Identify which cell holds the provided text, then report its (X, Y) central coordinate. 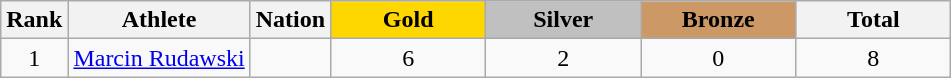
Marcin Rudawski (159, 58)
Nation (290, 20)
Total (874, 20)
0 (718, 58)
1 (34, 58)
6 (408, 58)
Silver (564, 20)
Athlete (159, 20)
Bronze (718, 20)
8 (874, 58)
Rank (34, 20)
Gold (408, 20)
2 (564, 58)
